Locate the cell with the specified text and output its [x, y] center coordinate. 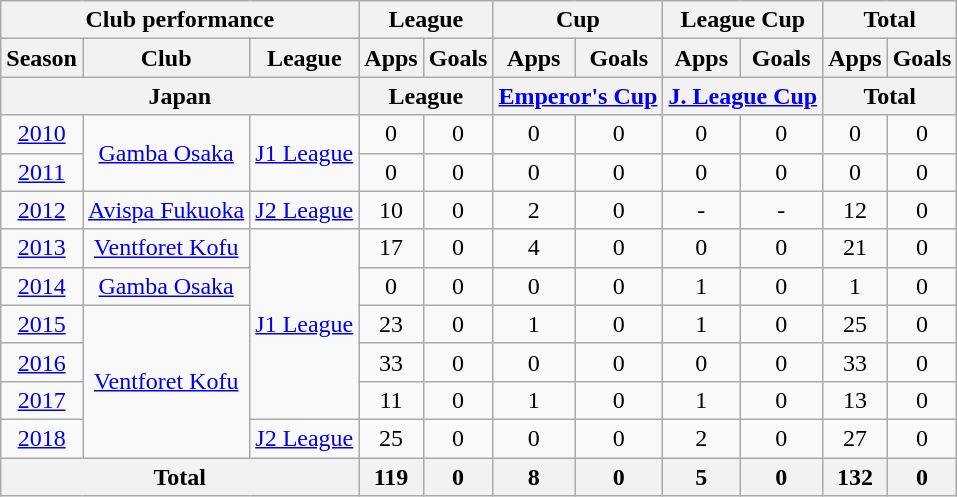
2010 [42, 134]
132 [855, 477]
12 [855, 210]
Japan [180, 96]
8 [534, 477]
23 [391, 324]
2016 [42, 362]
5 [702, 477]
Avispa Fukuoka [166, 210]
10 [391, 210]
4 [534, 248]
21 [855, 248]
2012 [42, 210]
2014 [42, 286]
2013 [42, 248]
119 [391, 477]
League Cup [743, 20]
17 [391, 248]
27 [855, 438]
Club performance [180, 20]
11 [391, 400]
Season [42, 58]
2018 [42, 438]
Emperor's Cup [578, 96]
Cup [578, 20]
J. League Cup [743, 96]
13 [855, 400]
Club [166, 58]
2017 [42, 400]
2015 [42, 324]
2011 [42, 172]
